Return the (x, y) coordinate for the center point of the cell that contains the specified text.  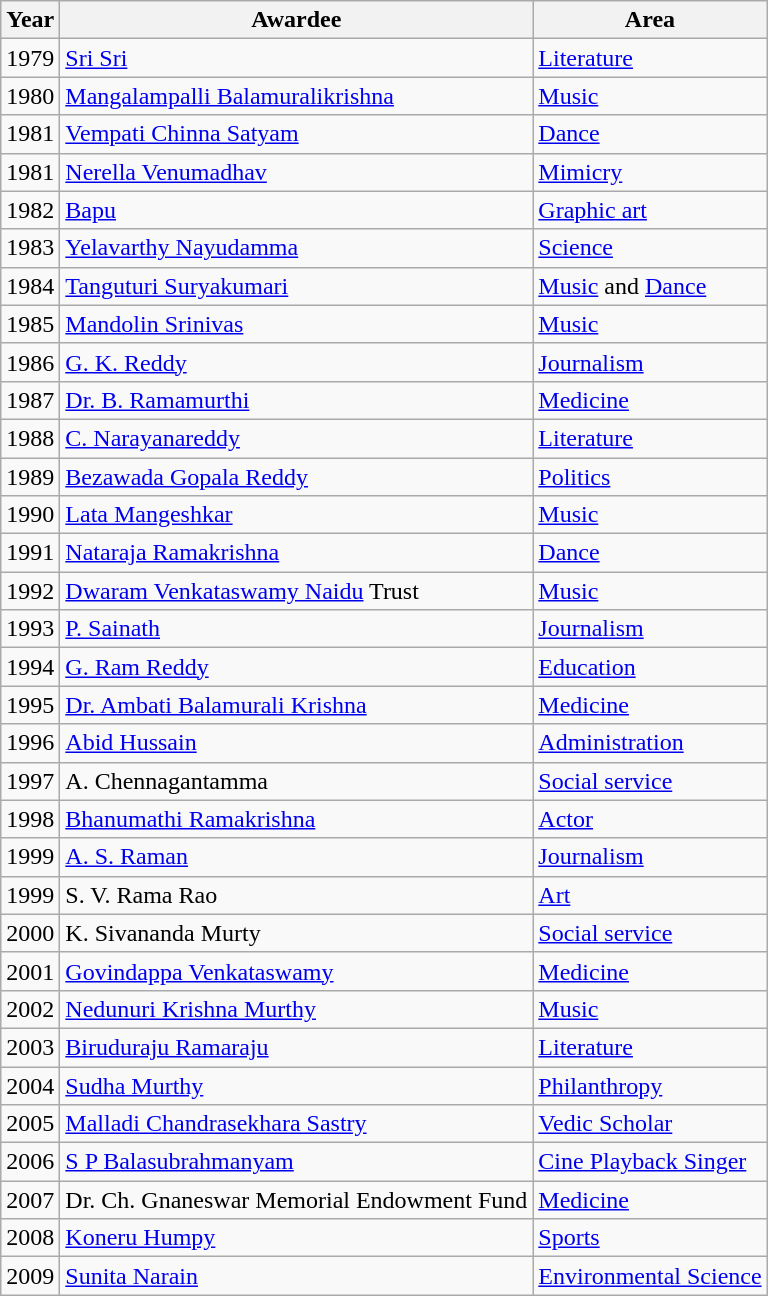
G. Ram Reddy (296, 667)
Actor (650, 819)
2006 (30, 1162)
1993 (30, 629)
Govindappa Venkataswamy (296, 971)
1995 (30, 705)
A. Chennagantamma (296, 781)
Area (650, 20)
Bhanumathi Ramakrishna (296, 819)
1984 (30, 286)
Art (650, 895)
1986 (30, 362)
2001 (30, 971)
Nedunuri Krishna Murthy (296, 1009)
1982 (30, 210)
Dr. Ambati Balamurali Krishna (296, 705)
1987 (30, 400)
Vedic Scholar (650, 1124)
Philanthropy (650, 1085)
Nerella Venumadhav (296, 172)
2005 (30, 1124)
1983 (30, 248)
Sunita Narain (296, 1276)
P. Sainath (296, 629)
Awardee (296, 20)
Science (650, 248)
S. V. Rama Rao (296, 895)
1979 (30, 58)
G. K. Reddy (296, 362)
Vempati Chinna Satyam (296, 134)
1994 (30, 667)
Mandolin Srinivas (296, 324)
Dwaram Venkataswamy Naidu Trust (296, 591)
Malladi Chandrasekhara Sastry (296, 1124)
2000 (30, 933)
2008 (30, 1238)
K. Sivananda Murty (296, 933)
Nataraja Ramakrishna (296, 553)
2002 (30, 1009)
Bezawada Gopala Reddy (296, 477)
1980 (30, 96)
C. Narayanareddy (296, 438)
Sri Sri (296, 58)
2004 (30, 1085)
1988 (30, 438)
Dr. B. Ramamurthi (296, 400)
Yelavarthy Nayudamma (296, 248)
Administration (650, 743)
Sudha Murthy (296, 1085)
Cine Playback Singer (650, 1162)
1996 (30, 743)
Politics (650, 477)
Abid Hussain (296, 743)
Environmental Science (650, 1276)
1985 (30, 324)
Education (650, 667)
1998 (30, 819)
Tanguturi Suryakumari (296, 286)
Graphic art (650, 210)
1990 (30, 515)
A. S. Raman (296, 857)
Music and Dance (650, 286)
1997 (30, 781)
S P Balasubrahmanyam (296, 1162)
Dr. Ch. Gnaneswar Memorial Endowment Fund (296, 1200)
2007 (30, 1200)
Mangalampalli Balamuralikrishna (296, 96)
Lata Mangeshkar (296, 515)
Koneru Humpy (296, 1238)
1992 (30, 591)
Mimicry (650, 172)
2009 (30, 1276)
1989 (30, 477)
Year (30, 20)
Biruduraju Ramaraju (296, 1047)
1991 (30, 553)
Bapu (296, 210)
2003 (30, 1047)
Sports (650, 1238)
